Output the [X, Y] coordinate of the center of the cell containing the given text.  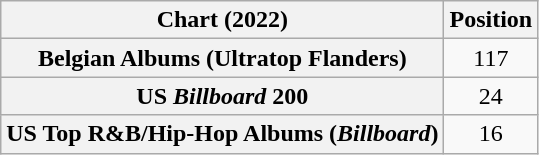
Chart (2022) [222, 20]
US Billboard 200 [222, 96]
US Top R&B/Hip-Hop Albums (Billboard) [222, 134]
117 [491, 58]
16 [491, 134]
Position [491, 20]
24 [491, 96]
Belgian Albums (Ultratop Flanders) [222, 58]
